Return the (x, y) coordinate for the center point of the cell that contains the specified text.  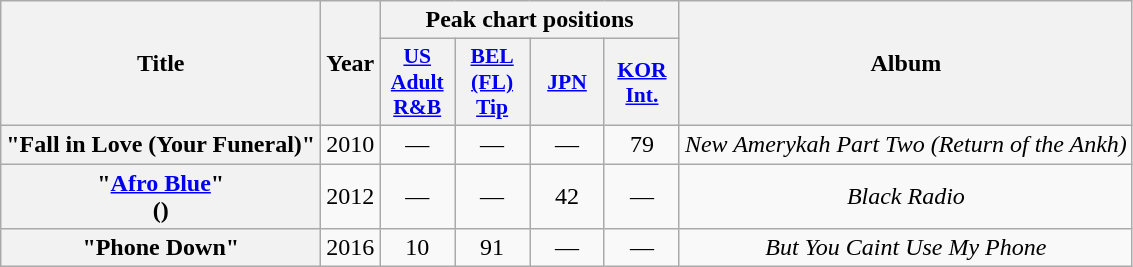
USAdultR&B (418, 82)
10 (418, 248)
Title (161, 64)
2010 (350, 144)
Black Radio (906, 196)
But You Caint Use My Phone (906, 248)
Peak chart positions (530, 20)
JPN (568, 82)
42 (568, 196)
New Amerykah Part Two (Return of the Ankh) (906, 144)
91 (492, 248)
2012 (350, 196)
"Phone Down" (161, 248)
BEL(FL)Tip (492, 82)
Year (350, 64)
"Fall in Love (Your Funeral)" (161, 144)
KOR Int. (642, 82)
Album (906, 64)
2016 (350, 248)
79 (642, 144)
"Afro Blue"() (161, 196)
